Return the (X, Y) coordinate for the center point of the cell that contains the specified text.  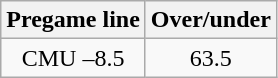
Pregame line (74, 20)
CMU –8.5 (74, 58)
Over/under (210, 20)
63.5 (210, 58)
